Detect which cell encompasses the target text, then output its [X, Y] center coordinate. 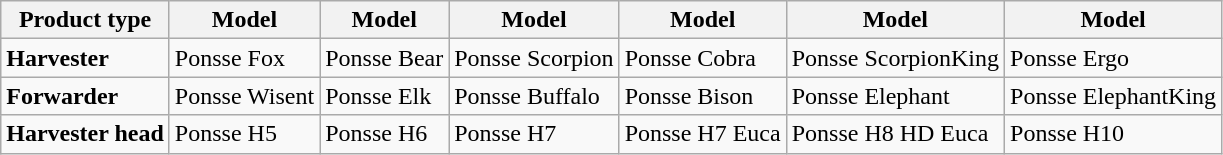
Ponsse ElephantKing [1114, 96]
Ponsse H6 [384, 134]
Ponsse H7 Euca [702, 134]
Ponsse H8 HD Euca [895, 134]
Ponsse ScorpionKing [895, 58]
Ponsse Bear [384, 58]
Ponsse H10 [1114, 134]
Ponsse Cobra [702, 58]
Ponsse Scorpion [534, 58]
Product type [86, 20]
Forwarder [86, 96]
Ponsse Wisent [244, 96]
Ponsse Buffalo [534, 96]
Ponsse Elephant [895, 96]
Ponsse Elk [384, 96]
Ponsse H5 [244, 134]
Ponsse Bison [702, 96]
Ponsse Ergo [1114, 58]
Harvester head [86, 134]
Ponsse H7 [534, 134]
Ponsse Fox [244, 58]
Harvester [86, 58]
